Detect which cell encompasses the target text, then output its (x, y) center coordinate. 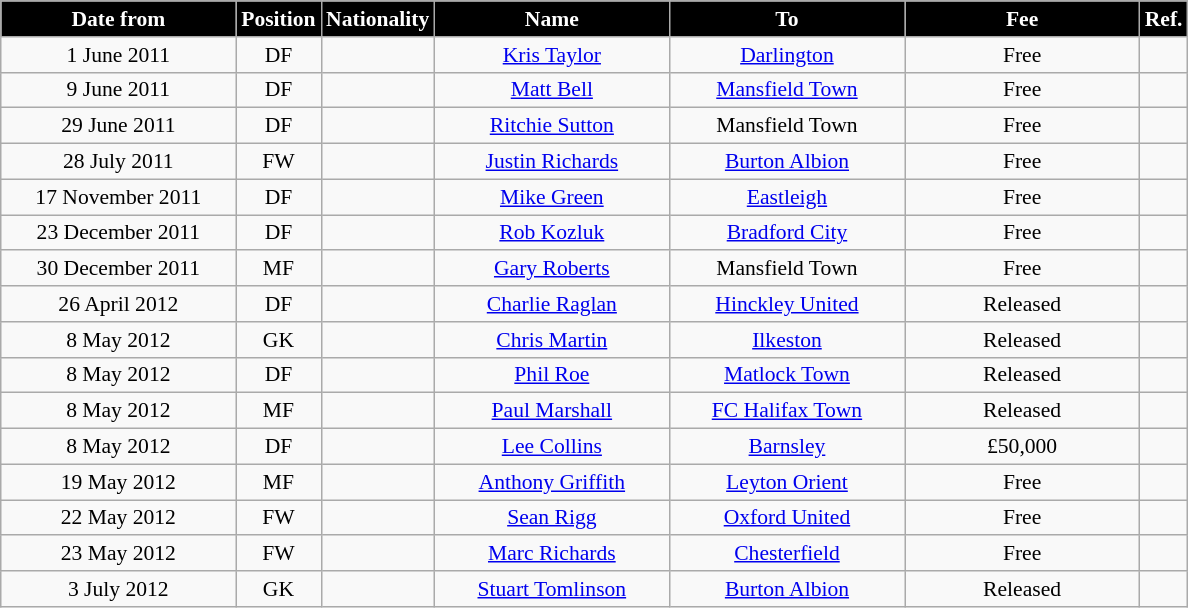
Justin Richards (552, 162)
Leyton Orient (786, 482)
Ilkeston (786, 340)
22 May 2012 (118, 518)
Sean Rigg (552, 518)
Kris Taylor (552, 55)
Paul Marshall (552, 411)
23 December 2011 (118, 233)
26 April 2012 (118, 304)
Ref. (1164, 19)
Stuart Tomlinson (552, 589)
29 June 2011 (118, 126)
£50,000 (1022, 447)
9 June 2011 (118, 90)
Mike Green (552, 197)
Gary Roberts (552, 269)
Chesterfield (786, 554)
Rob Kozluk (552, 233)
Chris Martin (552, 340)
Matlock Town (786, 375)
1 June 2011 (118, 55)
Name (552, 19)
Oxford United (786, 518)
30 December 2011 (118, 269)
Eastleigh (786, 197)
Hinckley United (786, 304)
3 July 2012 (118, 589)
Marc Richards (552, 554)
28 July 2011 (118, 162)
Matt Bell (552, 90)
23 May 2012 (118, 554)
19 May 2012 (118, 482)
To (786, 19)
Position (278, 19)
FC Halifax Town (786, 411)
Date from (118, 19)
Anthony Griffith (552, 482)
Lee Collins (552, 447)
Barnsley (786, 447)
Ritchie Sutton (552, 126)
Darlington (786, 55)
Nationality (378, 19)
Phil Roe (552, 375)
Fee (1022, 19)
17 November 2011 (118, 197)
Charlie Raglan (552, 304)
Bradford City (786, 233)
